Provide the (X, Y) coordinate of the cell's center where the given text is located.  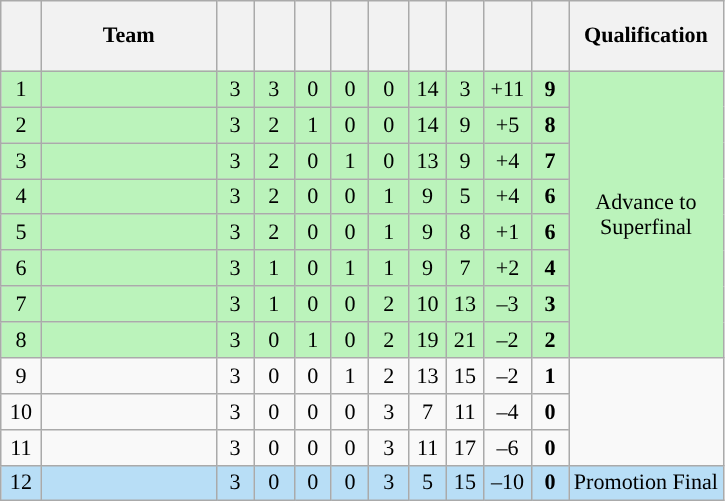
19 (428, 339)
Team (128, 35)
–4 (508, 411)
+2 (508, 268)
+1 (508, 232)
–3 (508, 304)
Promotion Final (646, 483)
12 (21, 483)
17 (464, 447)
–10 (508, 483)
Advance toSuperfinal (646, 214)
+11 (508, 89)
–6 (508, 447)
21 (464, 339)
Qualification (646, 35)
+5 (508, 125)
